Extract the (x, y) coordinate from the center of the cell holding the provided text.  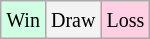
Win (24, 20)
Loss (126, 20)
Draw (72, 20)
